Output the [X, Y] coordinate of the center of the cell containing the given text.  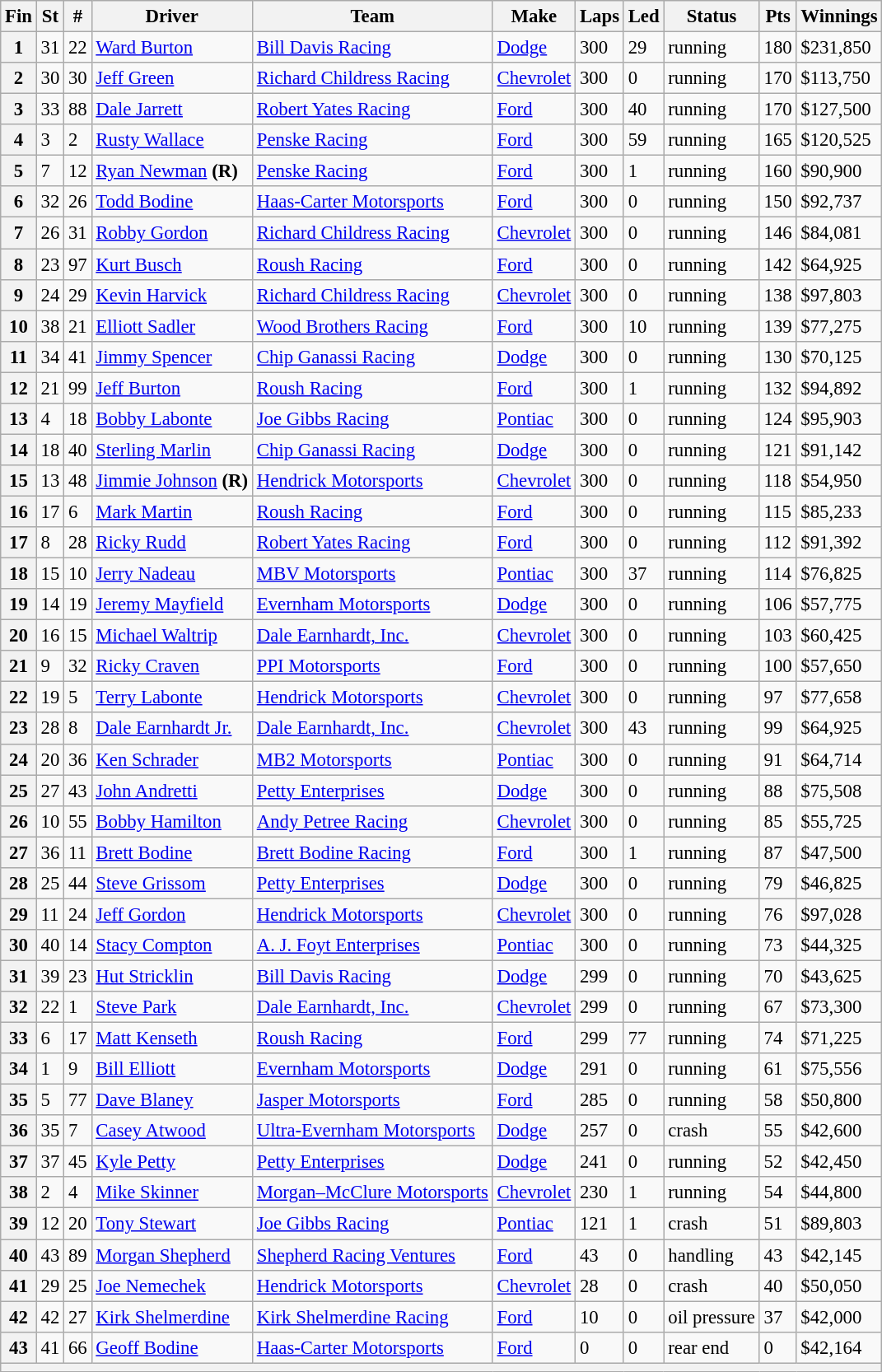
79 [777, 884]
85 [777, 821]
132 [777, 388]
$97,803 [839, 295]
PPI Motorsports [372, 666]
124 [777, 419]
Kirk Shelmerdine Racing [372, 1317]
Ward Burton [171, 48]
rear end [712, 1347]
70 [777, 976]
MBV Motorsports [372, 574]
Matt Kenseth [171, 1038]
Status [712, 16]
$91,142 [839, 450]
Jimmie Johnson (R) [171, 481]
$46,825 [839, 884]
oil pressure [712, 1317]
Todd Bodine [171, 202]
Morgan–McClure Motorsports [372, 1193]
Fin [19, 16]
$55,725 [839, 821]
$42,450 [839, 1162]
142 [777, 264]
$92,737 [839, 202]
Ricky Craven [171, 666]
257 [600, 1131]
54 [777, 1193]
58 [777, 1100]
Kyle Petty [171, 1162]
$231,850 [839, 48]
$64,714 [839, 759]
$73,300 [839, 1007]
Tony Stewart [171, 1224]
106 [777, 604]
Casey Atwood [171, 1131]
$50,800 [839, 1100]
$50,050 [839, 1286]
Jeff Green [171, 78]
291 [600, 1069]
handling [712, 1255]
48 [77, 481]
100 [777, 666]
180 [777, 48]
118 [777, 481]
103 [777, 636]
Terry Labonte [171, 698]
$75,508 [839, 791]
138 [777, 295]
Hut Stricklin [171, 976]
$57,650 [839, 666]
115 [777, 511]
Dale Earnhardt Jr. [171, 729]
Mark Martin [171, 511]
67 [777, 1007]
Jeff Gordon [171, 914]
139 [777, 326]
Driver [171, 16]
Dave Blaney [171, 1100]
89 [77, 1255]
Elliott Sadler [171, 326]
$76,825 [839, 574]
Ricky Rudd [171, 543]
$97,028 [839, 914]
76 [777, 914]
45 [77, 1162]
Sterling Marlin [171, 450]
Geoff Bodine [171, 1347]
Laps [600, 16]
MB2 Motorsports [372, 759]
$42,000 [839, 1317]
130 [777, 357]
146 [777, 233]
Jeff Burton [171, 388]
91 [777, 759]
Morgan Shepherd [171, 1255]
# [77, 16]
Jimmy Spencer [171, 357]
$60,425 [839, 636]
$44,800 [839, 1193]
$70,125 [839, 357]
$95,903 [839, 419]
Andy Petree Racing [372, 821]
150 [777, 202]
44 [77, 884]
Pts [777, 16]
73 [777, 945]
$90,900 [839, 171]
160 [777, 171]
Jasper Motorsports [372, 1100]
Steve Park [171, 1007]
165 [777, 140]
Jeremy Mayfield [171, 604]
Led [644, 16]
$42,164 [839, 1347]
$71,225 [839, 1038]
$75,556 [839, 1069]
$94,892 [839, 388]
Shepherd Racing Ventures [372, 1255]
Jerry Nadeau [171, 574]
$120,525 [839, 140]
$85,233 [839, 511]
285 [600, 1100]
$77,658 [839, 698]
52 [777, 1162]
230 [600, 1193]
$89,803 [839, 1224]
Bill Elliott [171, 1069]
$42,145 [839, 1255]
Kurt Busch [171, 264]
59 [644, 140]
Make [534, 16]
$91,392 [839, 543]
87 [777, 852]
Winnings [839, 16]
John Andretti [171, 791]
$84,081 [839, 233]
Kirk Shelmerdine [171, 1317]
Team [372, 16]
Robby Gordon [171, 233]
$44,325 [839, 945]
Bobby Hamilton [171, 821]
Rusty Wallace [171, 140]
Ryan Newman (R) [171, 171]
Bobby Labonte [171, 419]
$113,750 [839, 78]
$42,600 [839, 1131]
A. J. Foyt Enterprises [372, 945]
Joe Nemechek [171, 1286]
Kevin Harvick [171, 295]
Steve Grissom [171, 884]
$127,500 [839, 110]
$57,775 [839, 604]
$54,950 [839, 481]
74 [777, 1038]
Brett Bodine [171, 852]
$47,500 [839, 852]
Ultra-Evernham Motorsports [372, 1131]
$43,625 [839, 976]
$77,275 [839, 326]
241 [600, 1162]
Mike Skinner [171, 1193]
51 [777, 1224]
61 [777, 1069]
Wood Brothers Racing [372, 326]
Stacy Compton [171, 945]
66 [77, 1347]
112 [777, 543]
114 [777, 574]
St [49, 16]
Dale Jarrett [171, 110]
Brett Bodine Racing [372, 852]
Michael Waltrip [171, 636]
Ken Schrader [171, 759]
